Determine the (X, Y) coordinate at the center of the cell enclosing the given text.  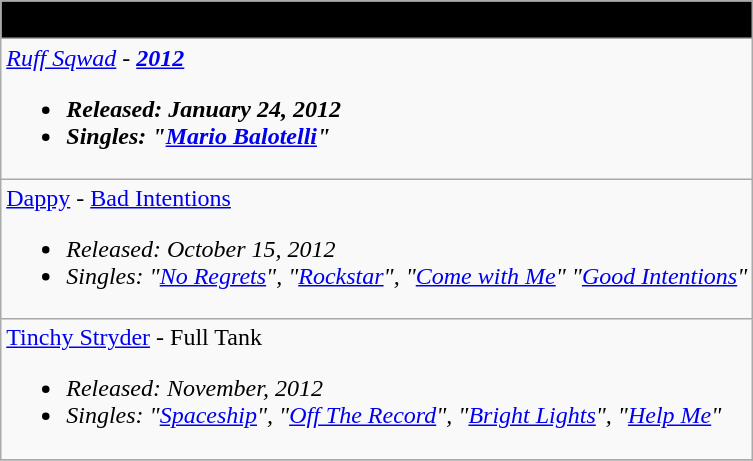
Tinchy Stryder - Full TankReleased: November, 2012Singles: "Spaceship", "Off The Record", "Bright Lights", "Help Me" (377, 389)
Information (377, 20)
Dappy - Bad IntentionsReleased: October 15, 2012Singles: "No Regrets", "Rockstar", "Come with Me" "Good Intentions" (377, 249)
Ruff Sqwad - 2012Released: January 24, 2012Singles: "Mario Balotelli" (377, 109)
